Locate the cell with the specified text and output its (X, Y) center coordinate. 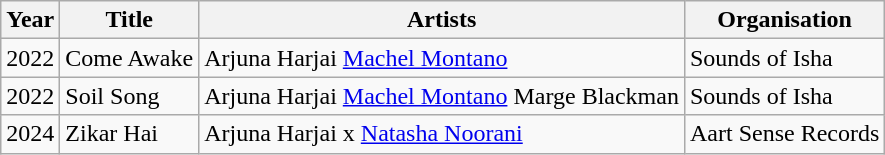
Come Awake (130, 58)
2024 (30, 134)
Aart Sense Records (784, 134)
Year (30, 20)
Arjuna Harjai x Natasha Noorani (442, 134)
Artists (442, 20)
Arjuna Harjai Machel Montano Marge Blackman (442, 96)
Zikar Hai (130, 134)
Soil Song (130, 96)
Title (130, 20)
Arjuna Harjai Machel Montano (442, 58)
Organisation (784, 20)
